For the text-containing cell, return its midpoint in (x, y) coordinate format. 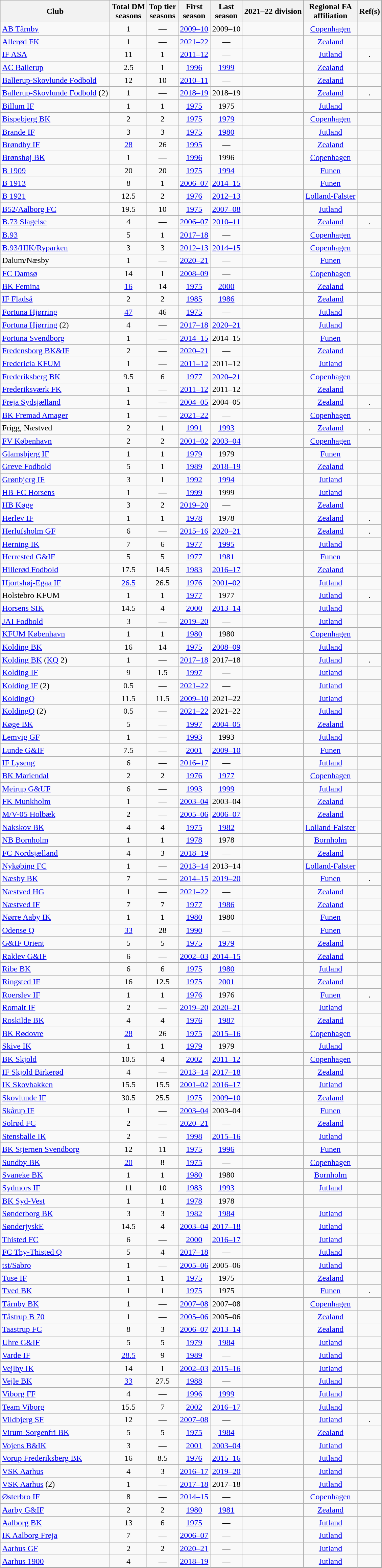
IK Aalborg Freja (55, 1536)
Sydmors IF (55, 1188)
Tuse IF (55, 1278)
Kolding IF (2) (55, 686)
IK Skovbakken (55, 1085)
47 (128, 312)
FK Munkholm (55, 802)
Odense Q (55, 930)
Uhre G&IF (55, 1342)
Fortuna Hjørring (55, 312)
HB-FC Horsens (55, 492)
Sønderborg BK (55, 1214)
Kolding BK (55, 647)
Herlufsholm GF (55, 531)
1987 (226, 1021)
Nørre Aaby IK (55, 917)
FC Thy-Thisted Q (55, 1252)
Skårup IF (55, 1111)
B52/Aalborg FC (55, 209)
1990 (194, 930)
Næstved IF (55, 904)
IF Fladså (55, 299)
Skovlunde IF (55, 1098)
Fortuna Hjørring (2) (55, 325)
1988 (194, 1381)
46 (163, 312)
Brande IF (55, 132)
30.5 (128, 1098)
Dalum/Næsby (55, 261)
Freja Sydsjælland (55, 402)
Tårnby BK (55, 1304)
1992 (194, 479)
Sundby BK (55, 1162)
Ribe BK (55, 969)
Brønshøj BK (55, 157)
Stensballe IK (55, 1136)
10.5 (128, 1059)
Viborg FF (55, 1394)
B 1913 (55, 183)
1985 (194, 299)
Frigg, Næstved (55, 428)
2021–22 division (273, 12)
Lunde G&IF (55, 750)
9.5 (128, 377)
Skive IK (55, 1046)
VSK Aarhus (2) (55, 1484)
BK Fremad Amager (55, 415)
Fredensborg BK&IF (55, 351)
Aalborg BK (55, 1523)
G&IF Orient (55, 943)
HB Køge (55, 505)
Nakskov BK (55, 827)
B 1921 (55, 196)
Horsens SIK (55, 608)
8.5 (163, 1458)
Herning IK (55, 544)
Østerbro IF (55, 1497)
NB Bornholm (55, 840)
Vejle BK (55, 1381)
Aarby G&IF (55, 1510)
IF Lyseng (55, 763)
Roerslev IF (55, 994)
17.5 (128, 569)
BK Stjernen Svendborg (55, 1149)
Total DMseasons (128, 12)
Glamsbjerg IF (55, 454)
Ballerup-Skovlunde Fodbold (55, 80)
Fredericia KFUM (55, 363)
Grønbjerg IF (55, 479)
SønderjyskE (55, 1227)
Romalt IF (55, 1008)
Tåstrup B 70 (55, 1317)
FV København (55, 441)
Aarhus GF (55, 1548)
IF ASA (55, 54)
Vejlby IK (55, 1368)
Ballerup-Skovlunde Fodbold (2) (55, 93)
Aarhus 1900 (55, 1561)
Kolding IF (55, 673)
Firstseason (194, 12)
Roskilde BK (55, 1021)
B.73 Slagelse (55, 222)
Svaneke BK (55, 1175)
FC Nordsjælland (55, 853)
B.93 (55, 235)
KoldingQ (55, 698)
Solrød FC (55, 1123)
2.5 (128, 67)
Fortuna Svendborg (55, 338)
Lastseason (226, 12)
Tved BK (55, 1291)
Taastrup FC (55, 1329)
AC Ballerup (55, 67)
Ref(s) (369, 12)
Næsby BK (55, 879)
Top tierseasons (163, 12)
KFUM København (55, 634)
Vorup Frederiksberg BK (55, 1458)
Hillerød Fodbold (55, 569)
BK Syd-Vest (55, 1201)
Regional FAaffiliation (331, 12)
1.5 (163, 673)
B.93/HIK/Ryparken (55, 248)
Næstved HG (55, 892)
7.5 (128, 750)
13 (128, 1523)
IF Skjold Birkerød (55, 1072)
Brøndby IF (55, 144)
Virum-Sorgenfri BK (55, 1433)
Nykøbing FC (55, 866)
Club (55, 12)
Holstebro KFUM (55, 596)
Herrested G&IF (55, 557)
Frederiksberg BK (55, 377)
BK Skjold (55, 1059)
Thisted FC (55, 1239)
JAI Fodbold (55, 621)
Allerød FK (55, 42)
Greve Fodbold (55, 467)
BK Rødovre (55, 1033)
VSK Aarhus (55, 1471)
Vildbjerg SF (55, 1420)
Team Viborg (55, 1407)
19.5 (128, 209)
BK Mariendal (55, 776)
AB Tårnby (55, 29)
Herlev IF (55, 518)
BK Femina (55, 286)
Lemvig GF (55, 737)
27.5 (163, 1381)
Mejrup G&UF (55, 789)
Ringsted IF (55, 982)
KoldingQ (2) (55, 711)
tst/Sabro (55, 1265)
1991 (194, 428)
FC Damsø (55, 273)
Raklev G&IF (55, 956)
25.5 (163, 1098)
1998 (194, 1136)
Billum IF (55, 106)
Bispebjerg BK (55, 119)
M/V-05 Holbæk (55, 814)
Køge BK (55, 724)
Frederiksværk FK (55, 389)
28.5 (128, 1355)
Varde IF (55, 1355)
Vojens B&IK (55, 1446)
Hjortshøj-Egaa IF (55, 582)
Kolding BK (KQ 2) (55, 660)
B 1909 (55, 170)
